Return [x, y] of the center of cell containing provided text 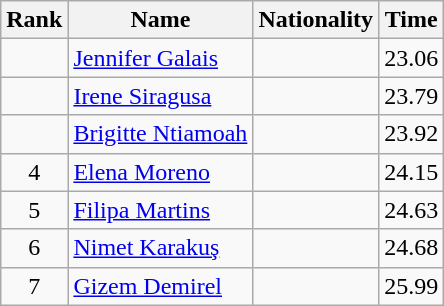
24.63 [412, 210]
6 [34, 248]
Jennifer Galais [160, 58]
Rank [34, 20]
Time [412, 20]
4 [34, 172]
Elena Moreno [160, 172]
25.99 [412, 286]
Gizem Demirel [160, 286]
24.15 [412, 172]
Nimet Karakuş [160, 248]
Name [160, 20]
5 [34, 210]
Irene Siragusa [160, 96]
Nationality [316, 20]
23.06 [412, 58]
24.68 [412, 248]
Filipa Martins [160, 210]
Brigitte Ntiamoah [160, 134]
23.92 [412, 134]
23.79 [412, 96]
7 [34, 286]
